For the text-containing cell, return its midpoint in (x, y) coordinate format. 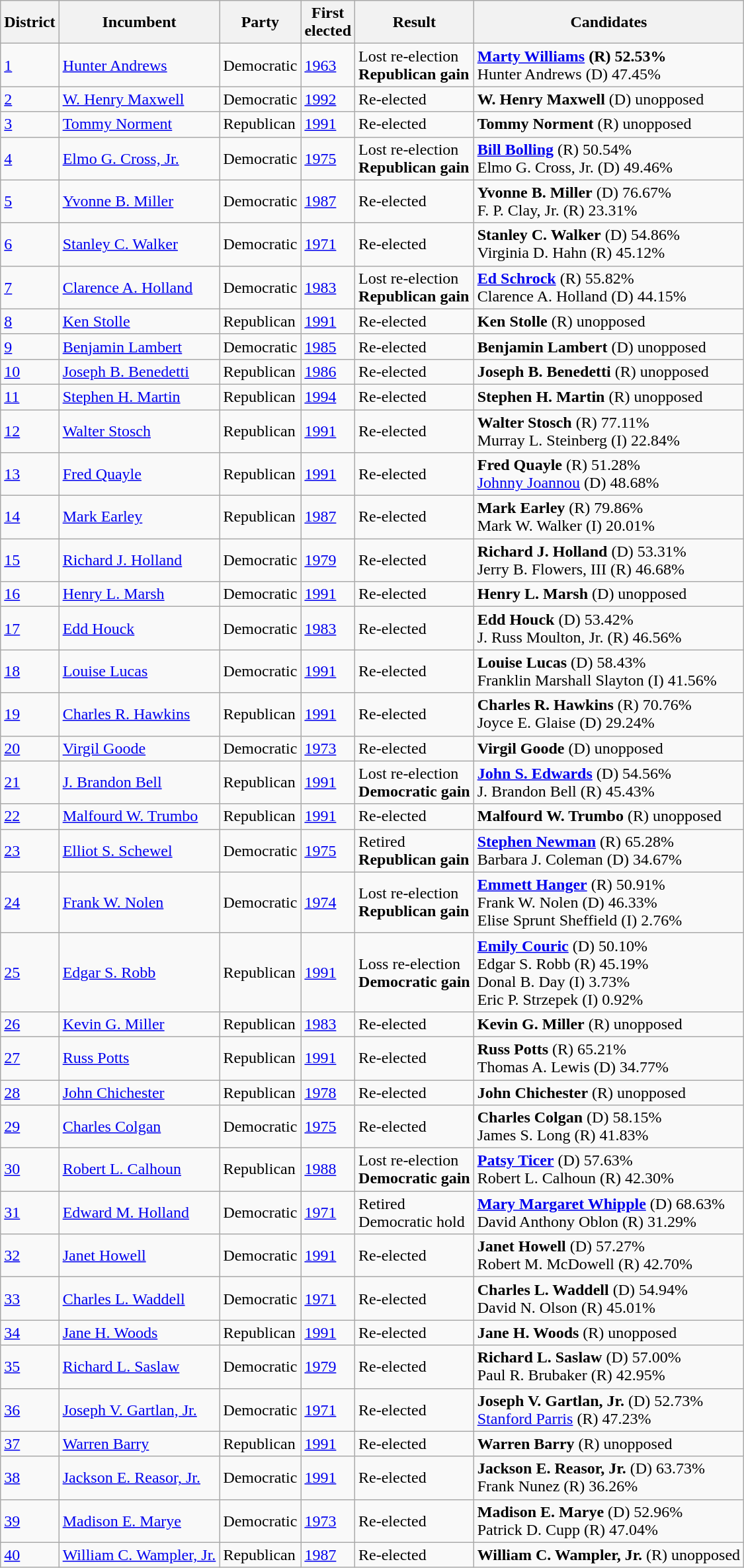
1974 (328, 902)
2 (30, 99)
Stephen H. Martin (139, 397)
Marty Williams (R) 52.53%Hunter Andrews (D) 47.45% (608, 65)
14 (30, 517)
Jane H. Woods (R) unopposed (608, 1333)
District (30, 22)
John S. Edwards (D) 54.56%J. Brandon Bell (R) 45.43% (608, 783)
1992 (328, 99)
Warren Barry (139, 1444)
20 (30, 748)
11 (30, 397)
Russ Potts (R) 65.21%Thomas A. Lewis (D) 34.77% (608, 1058)
William C. Wampler, Jr. (R) unopposed (608, 1555)
Stanley C. Walker (139, 245)
23 (30, 850)
Ken Stolle (139, 321)
Tommy Norment (R) unopposed (608, 124)
Yvonne B. Miller (D) 76.67%F. P. Clay, Jr. (R) 23.31% (608, 201)
1 (30, 65)
Incumbent (139, 22)
8 (30, 321)
Ed Schrock (R) 55.82%Clarence A. Holland (D) 44.15% (608, 287)
Yvonne B. Miller (139, 201)
Tommy Norment (139, 124)
Stanley C. Walker (D) 54.86%Virginia D. Hahn (R) 45.12% (608, 245)
1988 (328, 1170)
Charles R. Hawkins (R) 70.76%Joyce E. Glaise (D) 29.24% (608, 714)
29 (30, 1126)
9 (30, 346)
Hunter Andrews (139, 65)
Benjamin Lambert (139, 346)
36 (30, 1409)
Richard J. Holland (139, 561)
39 (30, 1520)
17 (30, 628)
Firstelected (328, 22)
Warren Barry (R) unopposed (608, 1444)
Charles R. Hawkins (139, 714)
Virgil Goode (D) unopposed (608, 748)
Joseph V. Gartlan, Jr. (139, 1409)
Emily Couric (D) 50.10%Edgar S. Robb (R) 45.19%Donal B. Day (I) 3.73%Eric P. Strzepek (I) 0.92% (608, 972)
27 (30, 1058)
Patsy Ticer (D) 57.63%Robert L. Calhoun (R) 42.30% (608, 1170)
W. Henry Maxwell (D) unopposed (608, 99)
Ken Stolle (R) unopposed (608, 321)
Jane H. Woods (139, 1333)
21 (30, 783)
Charles L. Waddell (D) 54.94%David N. Olson (R) 45.01% (608, 1298)
Malfourd W. Trumbo (R) unopposed (608, 816)
Jackson E. Reasor, Jr. (D) 63.73%Frank Nunez (R) 36.26% (608, 1478)
Charles Colgan (D) 58.15%James S. Long (R) 41.83% (608, 1126)
Elmo G. Cross, Jr. (139, 159)
1986 (328, 372)
Result (415, 22)
Elliot S. Schewel (139, 850)
J. Brandon Bell (139, 783)
Virgil Goode (139, 748)
John Chichester (R) unopposed (608, 1093)
Candidates (608, 22)
26 (30, 1024)
Walter Stosch (139, 431)
19 (30, 714)
Edward M. Holland (139, 1212)
Mark Earley (R) 79.86%Mark W. Walker (I) 20.01% (608, 517)
32 (30, 1256)
Kevin G. Miller (R) unopposed (608, 1024)
Jackson E. Reasor, Jr. (139, 1478)
33 (30, 1298)
Edd Houck (139, 628)
24 (30, 902)
Louise Lucas (139, 672)
John Chichester (139, 1093)
Louise Lucas (D) 58.43%Franklin Marshall Slayton (I) 41.56% (608, 672)
1994 (328, 397)
RetiredDemocratic hold (415, 1212)
37 (30, 1444)
Fred Quayle (139, 475)
5 (30, 201)
4 (30, 159)
Charles Colgan (139, 1126)
35 (30, 1367)
Stephen Newman (R) 65.28%Barbara J. Coleman (D) 34.67% (608, 850)
Joseph B. Benedetti (R) unopposed (608, 372)
34 (30, 1333)
Henry L. Marsh (D) unopposed (608, 594)
10 (30, 372)
Madison E. Marye (D) 52.96%Patrick D. Cupp (R) 47.04% (608, 1520)
22 (30, 816)
12 (30, 431)
Loss re-electionDemocratic gain (415, 972)
Edd Houck (D) 53.42%J. Russ Moulton, Jr. (R) 46.56% (608, 628)
1963 (328, 65)
3 (30, 124)
William C. Wampler, Jr. (139, 1555)
Richard L. Saslaw (D) 57.00%Paul R. Brubaker (R) 42.95% (608, 1367)
Mark Earley (139, 517)
Fred Quayle (R) 51.28%Johnny Joannou (D) 48.68% (608, 475)
Kevin G. Miller (139, 1024)
Edgar S. Robb (139, 972)
Party (261, 22)
Walter Stosch (R) 77.11%Murray L. Steinberg (I) 22.84% (608, 431)
Mary Margaret Whipple (D) 68.63%David Anthony Oblon (R) 31.29% (608, 1212)
Charles L. Waddell (139, 1298)
25 (30, 972)
31 (30, 1212)
1978 (328, 1093)
18 (30, 672)
Malfourd W. Trumbo (139, 816)
Janet Howell (139, 1256)
Bill Bolling (R) 50.54%Elmo G. Cross, Jr. (D) 49.46% (608, 159)
Emmett Hanger (R) 50.91%Frank W. Nolen (D) 46.33%Elise Sprunt Sheffield (I) 2.76% (608, 902)
30 (30, 1170)
Robert L. Calhoun (139, 1170)
Benjamin Lambert (D) unopposed (608, 346)
W. Henry Maxwell (139, 99)
Stephen H. Martin (R) unopposed (608, 397)
Frank W. Nolen (139, 902)
6 (30, 245)
Janet Howell (D) 57.27%Robert M. McDowell (R) 42.70% (608, 1256)
1985 (328, 346)
Russ Potts (139, 1058)
RetiredRepublican gain (415, 850)
Madison E. Marye (139, 1520)
Richard J. Holland (D) 53.31%Jerry B. Flowers, III (R) 46.68% (608, 561)
Joseph V. Gartlan, Jr. (D) 52.73%Stanford Parris (R) 47.23% (608, 1409)
15 (30, 561)
13 (30, 475)
7 (30, 287)
16 (30, 594)
Clarence A. Holland (139, 287)
38 (30, 1478)
Richard L. Saslaw (139, 1367)
Henry L. Marsh (139, 594)
Joseph B. Benedetti (139, 372)
28 (30, 1093)
40 (30, 1555)
